Provide the [x, y] coordinate of the cell's center where the given text is located.  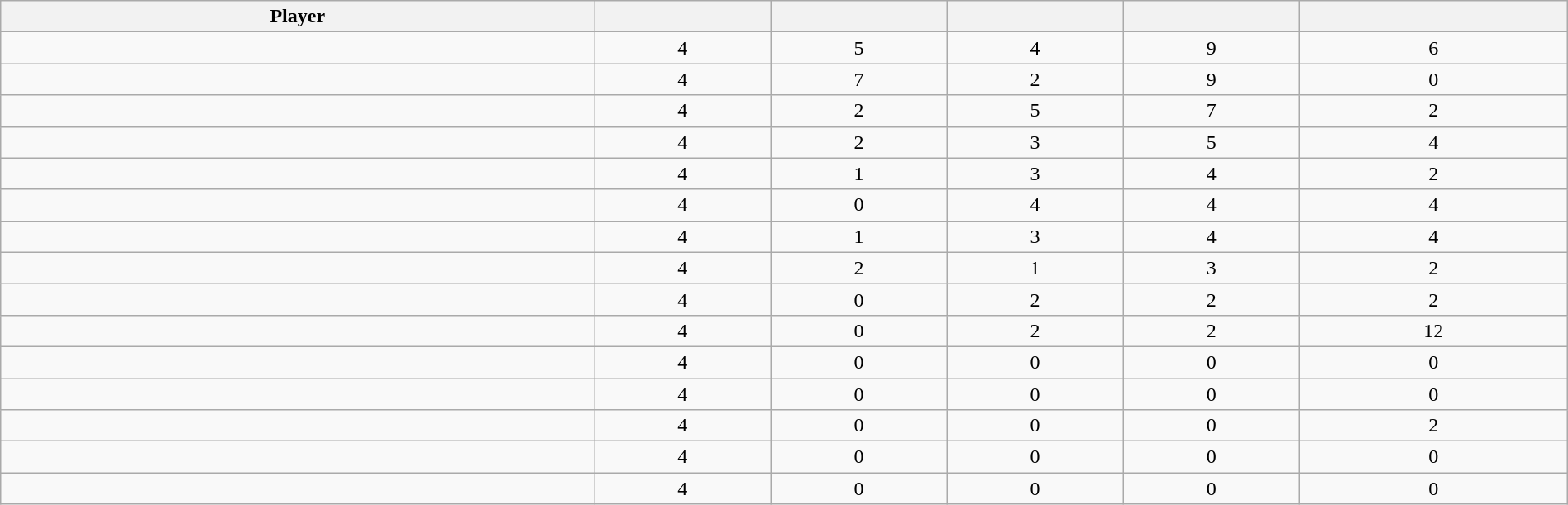
6 [1433, 48]
Player [298, 17]
12 [1433, 331]
